Identify which cell holds the provided text, then report its (X, Y) central coordinate. 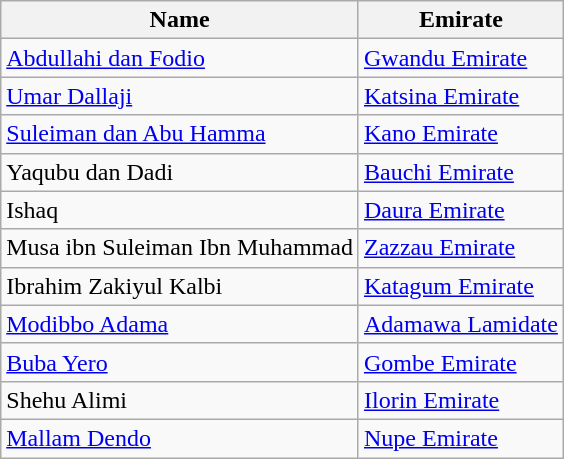
Musa ibn Suleiman Ibn Muhammad (180, 248)
Modibbo Adama (180, 324)
Katsina Emirate (460, 96)
Bauchi Emirate (460, 172)
Emirate (460, 20)
Nupe Emirate (460, 438)
Daura Emirate (460, 210)
Ishaq (180, 210)
Gombe Emirate (460, 362)
Ibrahim Zakiyul Kalbi (180, 286)
Suleiman dan Abu Hamma (180, 134)
Umar Dallaji (180, 96)
Mallam Dendo (180, 438)
Katagum Emirate (460, 286)
Zazzau Emirate (460, 248)
Buba Yero (180, 362)
Adamawa Lamidate (460, 324)
Shehu Alimi (180, 400)
Ilorin Emirate (460, 400)
Kano Emirate (460, 134)
Gwandu Emirate (460, 58)
Abdullahi dan Fodio (180, 58)
Name (180, 20)
Yaqubu dan Dadi (180, 172)
